Output the (x, y) coordinate of the center of the cell containing the given text.  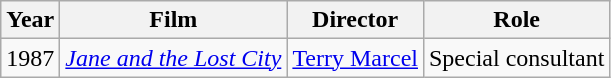
Jane and the Lost City (174, 58)
1987 (30, 58)
Role (516, 20)
Film (174, 20)
Terry Marcel (356, 58)
Director (356, 20)
Special consultant (516, 58)
Year (30, 20)
